For the text-containing cell, return its midpoint in [x, y] coordinate format. 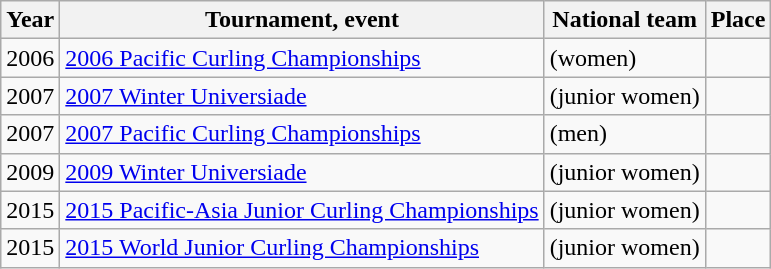
(men) [624, 134]
2007 Pacific Curling Championships [302, 134]
Place [738, 20]
2006 Pacific Curling Championships [302, 58]
2007 Winter Universiade [302, 96]
2015 World Junior Curling Championships [302, 248]
2009 Winter Universiade [302, 172]
(women) [624, 58]
Tournament, event [302, 20]
2006 [30, 58]
National team [624, 20]
Year [30, 20]
2009 [30, 172]
2015 Pacific-Asia Junior Curling Championships [302, 210]
